Provide the (x, y) coordinate of the cell's center where the given text is located.  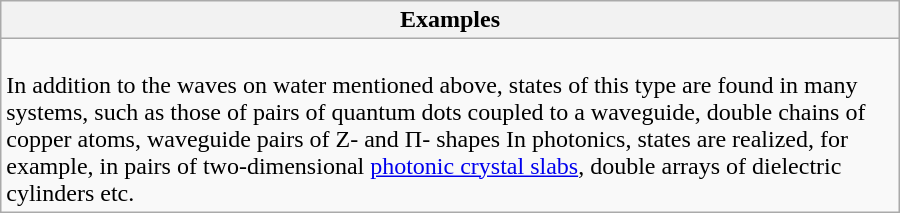
Examples (450, 20)
